Capture the cell that displays the provided text and extract its (x, y) central coordinate. 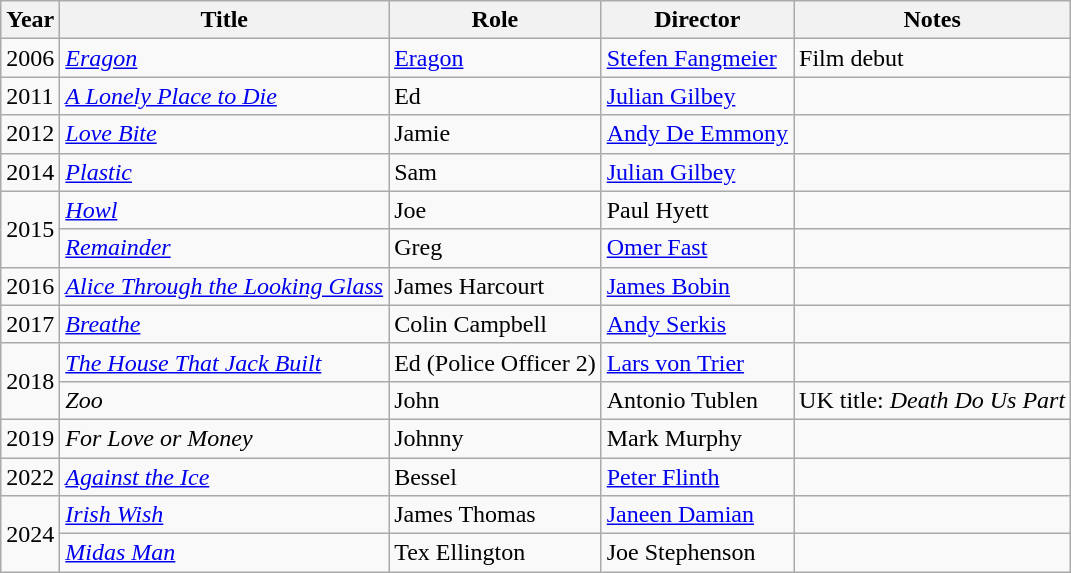
2012 (30, 134)
2015 (30, 229)
Bessel (496, 477)
Paul Hyett (697, 210)
Andy Serkis (697, 324)
Tex Ellington (496, 553)
Greg (496, 248)
2024 (30, 534)
Colin Campbell (496, 324)
James Harcourt (496, 286)
Mark Murphy (697, 438)
2016 (30, 286)
Against the Ice (224, 477)
Omer Fast (697, 248)
2019 (30, 438)
UK title: Death Do Us Part (932, 400)
Notes (932, 20)
Stefen Fangmeier (697, 58)
Breathe (224, 324)
Midas Man (224, 553)
Jamie (496, 134)
2022 (30, 477)
James Bobin (697, 286)
Johnny (496, 438)
Director (697, 20)
Howl (224, 210)
Irish Wish (224, 515)
Joe Stephenson (697, 553)
Role (496, 20)
Joe (496, 210)
Peter Flinth (697, 477)
Remainder (224, 248)
Ed (Police Officer 2) (496, 362)
Zoo (224, 400)
Year (30, 20)
James Thomas (496, 515)
Andy De Emmony (697, 134)
John (496, 400)
A Lonely Place to Die (224, 96)
2006 (30, 58)
2014 (30, 172)
Title (224, 20)
Ed (496, 96)
The House That Jack Built (224, 362)
2018 (30, 381)
Janeen Damian (697, 515)
Film debut (932, 58)
Lars von Trier (697, 362)
Love Bite (224, 134)
Antonio Tublen (697, 400)
For Love or Money (224, 438)
2011 (30, 96)
2017 (30, 324)
Alice Through the Looking Glass (224, 286)
Sam (496, 172)
Plastic (224, 172)
